Provide the [x, y] coordinate of the cell's center where the given text is located.  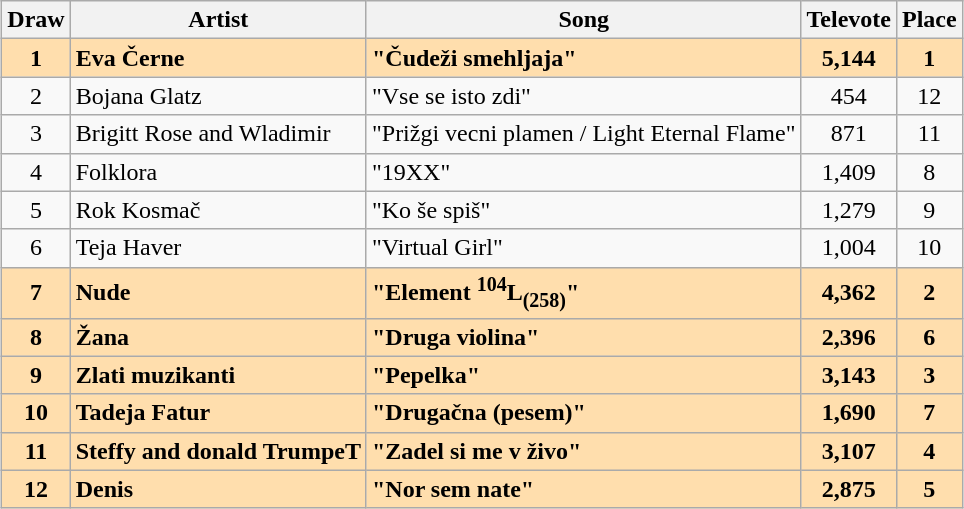
Teja Haver [218, 248]
"Zadel si me v živo" [584, 451]
1,409 [848, 172]
"Druga violina" [584, 337]
Žana [218, 337]
"Drugačna (pesem)" [584, 413]
"Nor sem nate" [584, 489]
871 [848, 134]
Song [584, 20]
Nude [218, 292]
Folklora [218, 172]
1,004 [848, 248]
"Vse se isto zdi" [584, 96]
2,875 [848, 489]
454 [848, 96]
"Prižgi vecni plamen / Light Eternal Flame" [584, 134]
"Čudeži smehljaja" [584, 58]
Zlati muzikanti [218, 375]
Place [929, 20]
1,690 [848, 413]
"Element 104L(258)" [584, 292]
Televote [848, 20]
"Virtual Girl" [584, 248]
"Ko še spiš" [584, 210]
3,107 [848, 451]
Draw [36, 20]
Eva Černe [218, 58]
5,144 [848, 58]
2,396 [848, 337]
"19XX" [584, 172]
Artist [218, 20]
Rok Kosmač [218, 210]
Steffy and donald TrumpeT [218, 451]
"Pepelka" [584, 375]
Brigitt Rose and Wladimir [218, 134]
Tadeja Fatur [218, 413]
Denis [218, 489]
3,143 [848, 375]
Bojana Glatz [218, 96]
1,279 [848, 210]
4,362 [848, 292]
